Return the [X, Y] coordinate for the center point of the cell that contains the specified text.  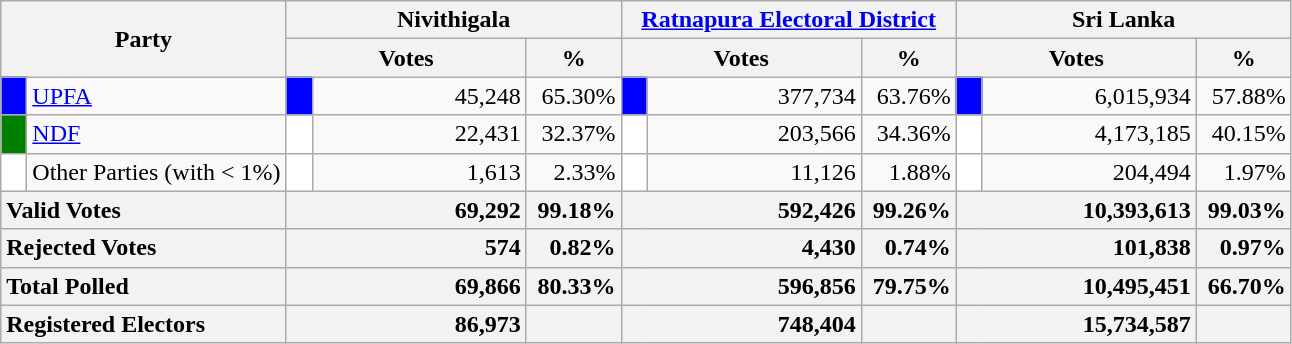
203,566 [754, 134]
574 [406, 248]
1.88% [908, 172]
NDF [156, 134]
0.97% [1244, 248]
34.36% [908, 134]
15,734,587 [1076, 324]
66.70% [1244, 286]
65.30% [574, 96]
40.15% [1244, 134]
596,856 [741, 286]
Total Polled [144, 286]
Ratnapura Electoral District [788, 20]
Party [144, 39]
Rejected Votes [144, 248]
2.33% [574, 172]
11,126 [754, 172]
32.37% [574, 134]
79.75% [908, 286]
0.82% [574, 248]
UPFA [156, 96]
Valid Votes [144, 210]
204,494 [1089, 172]
22,431 [419, 134]
Registered Electors [144, 324]
1.97% [1244, 172]
592,426 [741, 210]
0.74% [908, 248]
63.76% [908, 96]
69,866 [406, 286]
101,838 [1076, 248]
4,173,185 [1089, 134]
45,248 [419, 96]
10,393,613 [1076, 210]
57.88% [1244, 96]
99.18% [574, 210]
69,292 [406, 210]
80.33% [574, 286]
377,734 [754, 96]
99.26% [908, 210]
Nivithigala [454, 20]
99.03% [1244, 210]
4,430 [741, 248]
1,613 [419, 172]
6,015,934 [1089, 96]
Other Parties (with < 1%) [156, 172]
Sri Lanka [1124, 20]
86,973 [406, 324]
10,495,451 [1076, 286]
748,404 [741, 324]
